Search for the cell housing the specified text and yield its (X, Y) center coordinate. 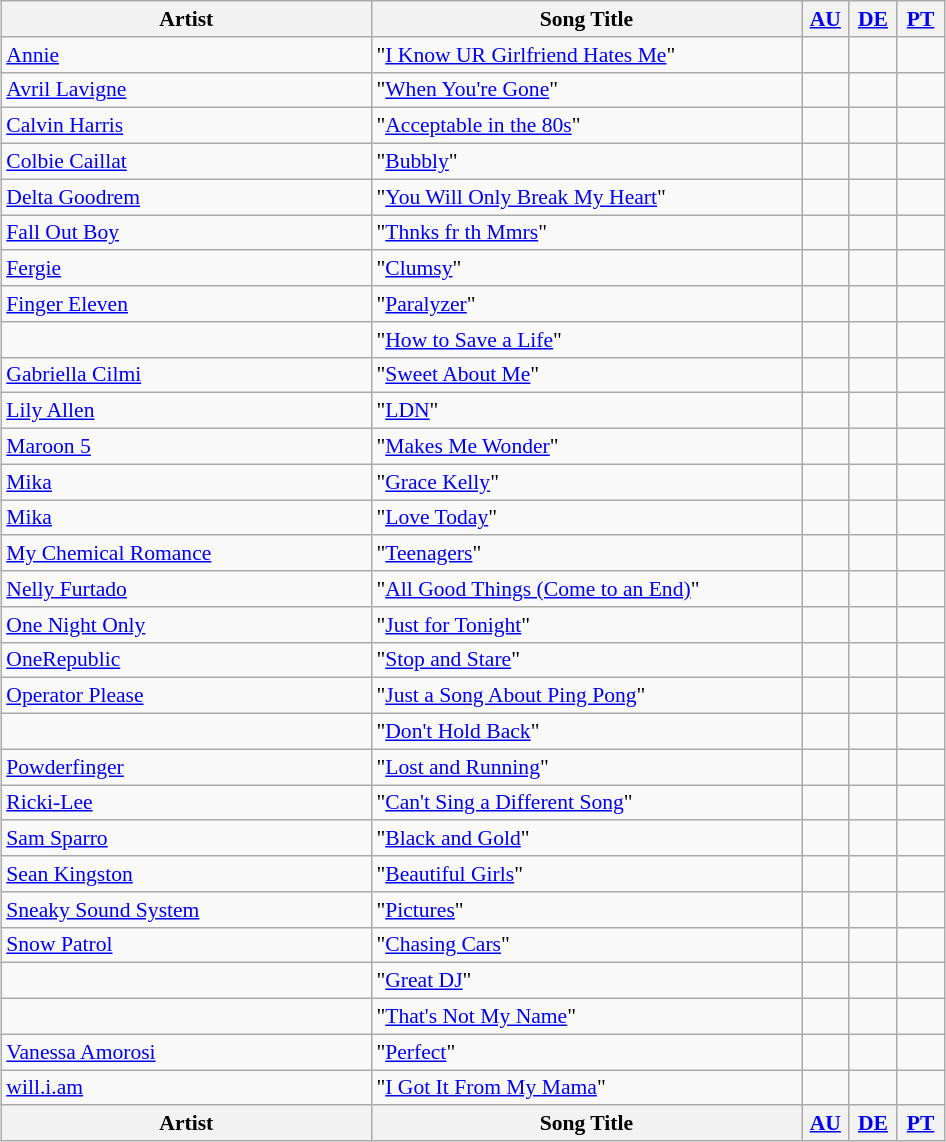
"How to Save a Life" (586, 339)
Nelly Furtado (186, 589)
Sean Kingston (186, 874)
"Acceptable in the 80s" (586, 126)
"You Will Only Break My Heart" (586, 197)
Vanessa Amorosi (186, 1052)
"Makes Me Wonder" (586, 446)
"LDN" (586, 411)
"Thnks fr th Mmrs" (586, 232)
Snow Patrol (186, 945)
Fall Out Boy (186, 232)
"Clumsy" (586, 268)
Fergie (186, 268)
"I Got It From My Mama" (586, 1088)
"When You're Gone" (586, 90)
"Just for Tonight" (586, 624)
"Perfect" (586, 1052)
"Don't Hold Back" (586, 731)
Colbie Caillat (186, 161)
Delta Goodrem (186, 197)
"Can't Sing a Different Song" (586, 802)
will.i.am (186, 1088)
Gabriella Cilmi (186, 375)
"Lost and Running" (586, 767)
"Just a Song About Ping Pong" (586, 696)
Avril Lavigne (186, 90)
"Stop and Stare" (586, 660)
Finger Eleven (186, 304)
"Bubbly" (586, 161)
"Pictures" (586, 909)
"Chasing Cars" (586, 945)
Sneaky Sound System (186, 909)
"Sweet About Me" (586, 375)
"Paralyzer" (586, 304)
Ricki-Lee (186, 802)
Maroon 5 (186, 446)
Sam Sparro (186, 838)
"That's Not My Name" (586, 1016)
One Night Only (186, 624)
"Love Today" (586, 518)
Powderfinger (186, 767)
"Black and Gold" (586, 838)
"Great DJ" (586, 981)
"All Good Things (Come to an End)" (586, 589)
"Beautiful Girls" (586, 874)
Operator Please (186, 696)
"Teenagers" (586, 553)
"Grace Kelly" (586, 482)
OneRepublic (186, 660)
My Chemical Romance (186, 553)
Annie (186, 54)
"I Know UR Girlfriend Hates Me" (586, 54)
Calvin Harris (186, 126)
Lily Allen (186, 411)
